Detect which cell encompasses the target text, then output its (x, y) center coordinate. 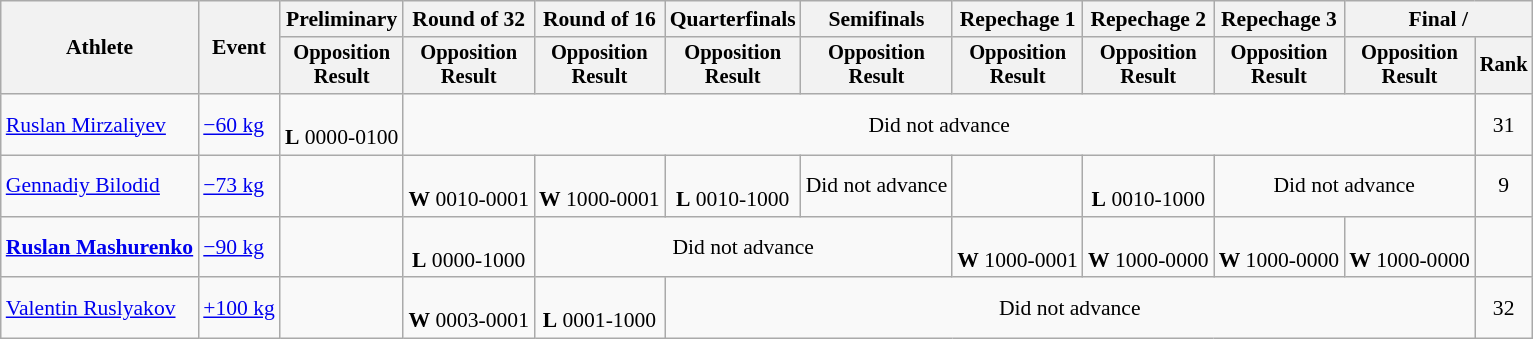
31 (1504, 124)
Semifinals (877, 19)
Quarterfinals (733, 19)
Event (239, 48)
Gennadiy Bilodid (100, 186)
Repechage 2 (1148, 19)
−60 kg (239, 124)
L 0001-1000 (600, 308)
Valentin Ruslyakov (100, 308)
Preliminary (342, 19)
Round of 32 (468, 19)
9 (1504, 186)
Repechage 3 (1280, 19)
Repechage 1 (1018, 19)
32 (1504, 308)
W 0010-0001 (468, 186)
Ruslan Mashurenko (100, 248)
Round of 16 (600, 19)
Rank (1504, 66)
Athlete (100, 48)
+100 kg (239, 308)
−90 kg (239, 248)
L 0000-0100 (342, 124)
Ruslan Mirzaliyev (100, 124)
W 0003-0001 (468, 308)
−73 kg (239, 186)
L 0000-1000 (468, 248)
Final / (1438, 19)
